Return the (X, Y) coordinate for the center point of the cell that contains the specified text.  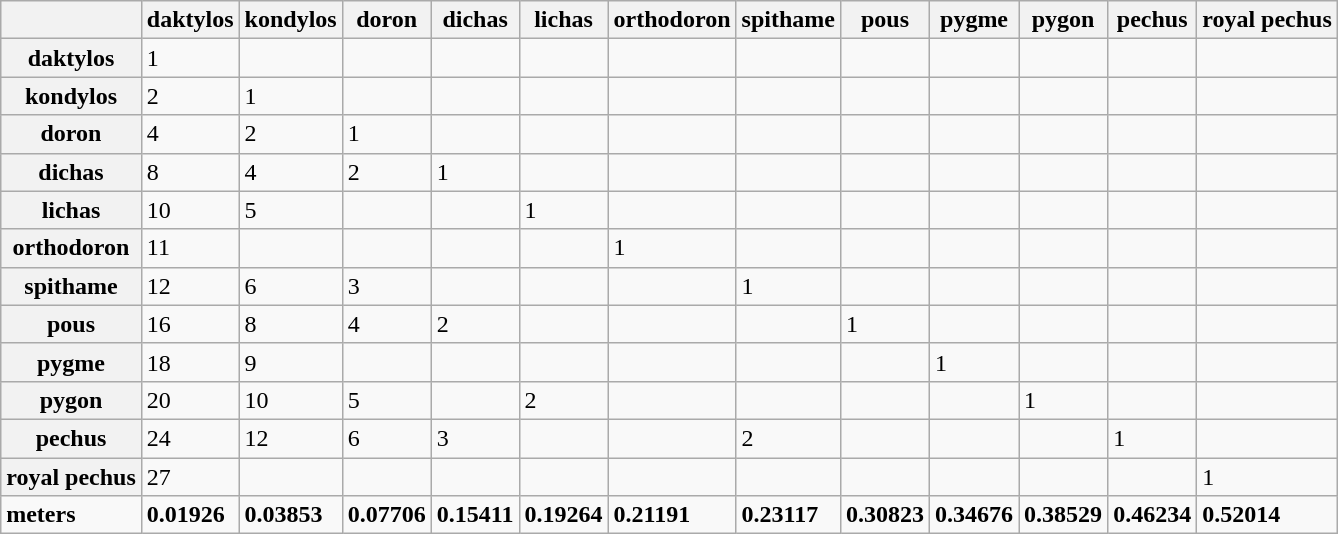
0.23117 (788, 515)
9 (290, 362)
0.15411 (475, 515)
18 (190, 362)
11 (190, 248)
0.46234 (1152, 515)
0.19264 (564, 515)
0.07706 (386, 515)
24 (190, 438)
meters (72, 515)
0.34676 (974, 515)
0.30823 (884, 515)
20 (190, 400)
0.21191 (672, 515)
0.52014 (1268, 515)
0.01926 (190, 515)
27 (190, 477)
0.03853 (290, 515)
0.38529 (1064, 515)
16 (190, 324)
